Output the (x, y) coordinate of the center of the cell containing the given text.  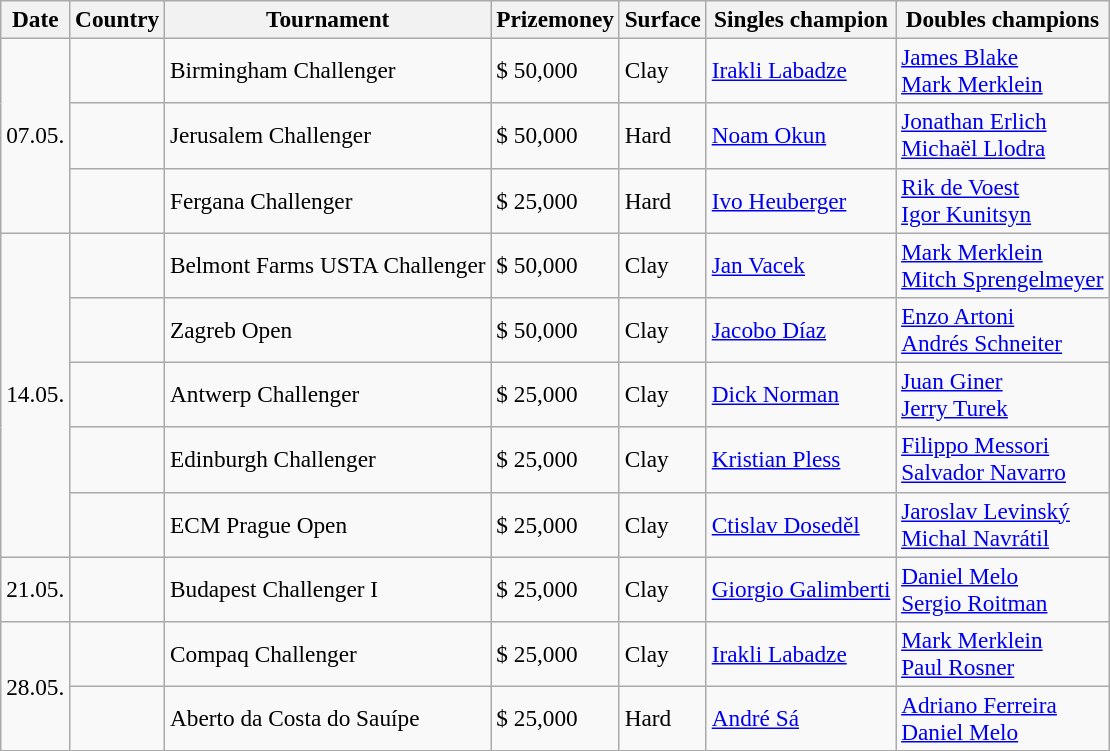
14.05. (36, 394)
James Blake Mark Merklein (1002, 70)
Jan Vacek (800, 264)
Zagreb Open (328, 330)
Prizemoney (555, 19)
Budapest Challenger I (328, 588)
Country (118, 19)
Noam Okun (800, 136)
Antwerp Challenger (328, 394)
Jacobo Díaz (800, 330)
Enzo Artoni Andrés Schneiter (1002, 330)
Tournament (328, 19)
Jaroslav Levinský Michal Navrátil (1002, 524)
Doubles champions (1002, 19)
28.05. (36, 686)
Kristian Pless (800, 460)
21.05. (36, 588)
Mark Merklein Mitch Sprengelmeyer (1002, 264)
ECM Prague Open (328, 524)
André Sá (800, 718)
Adriano Ferreira Daniel Melo (1002, 718)
Jonathan Erlich Michaël Llodra (1002, 136)
Birmingham Challenger (328, 70)
Giorgio Galimberti (800, 588)
Rik de Voest Igor Kunitsyn (1002, 200)
Dick Norman (800, 394)
Compaq Challenger (328, 654)
Mark Merklein Paul Rosner (1002, 654)
Ctislav Doseděl (800, 524)
Ivo Heuberger (800, 200)
Singles champion (800, 19)
07.05. (36, 135)
Surface (662, 19)
Belmont Farms USTA Challenger (328, 264)
Date (36, 19)
Aberto da Costa do Sauípe (328, 718)
Daniel Melo Sergio Roitman (1002, 588)
Jerusalem Challenger (328, 136)
Filippo Messori Salvador Navarro (1002, 460)
Juan Giner Jerry Turek (1002, 394)
Edinburgh Challenger (328, 460)
Fergana Challenger (328, 200)
